Locate the cell with the specified text and output its (x, y) center coordinate. 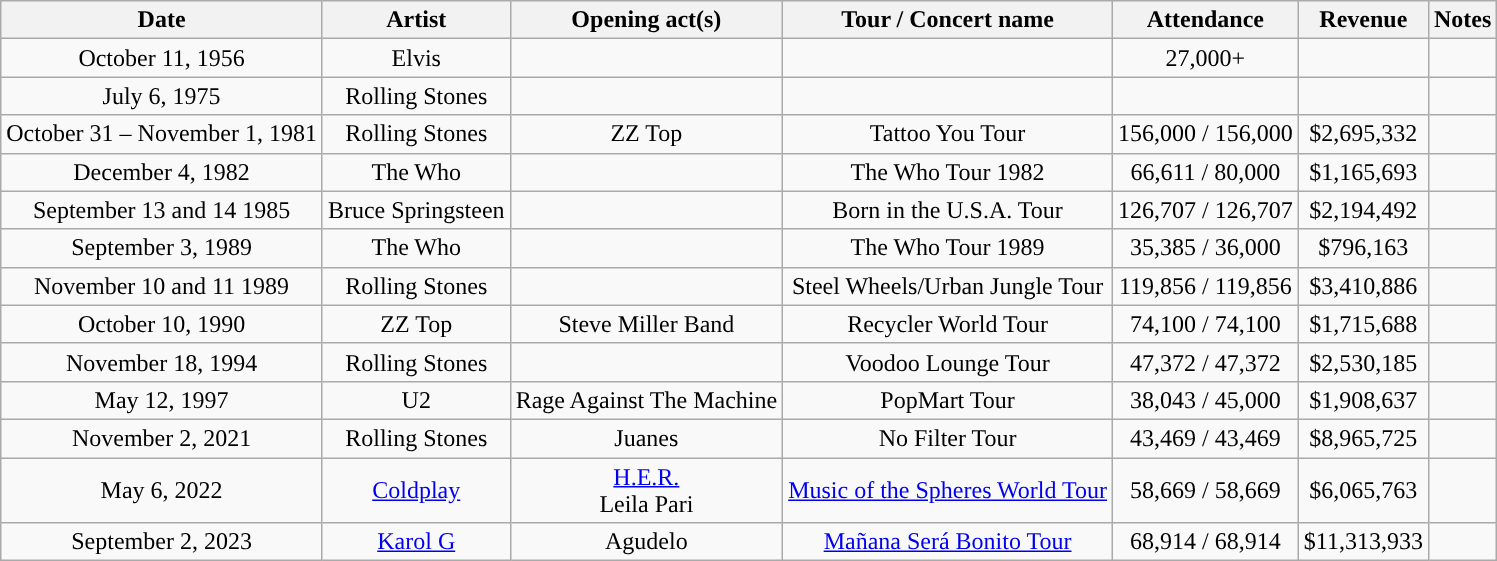
November 2, 2021 (162, 438)
$6,065,763 (1363, 490)
27,000+ (1206, 58)
156,000 / 156,000 (1206, 134)
Music of the Spheres World Tour (948, 490)
May 6, 2022 (162, 490)
Born in the U.S.A. Tour (948, 210)
43,469 / 43,469 (1206, 438)
Opening act(s) (646, 20)
PopMart Tour (948, 400)
126,707 / 126,707 (1206, 210)
December 4, 1982 (162, 172)
Coldplay (416, 490)
Juanes (646, 438)
66,611 / 80,000 (1206, 172)
68,914 / 68,914 (1206, 542)
Bruce Springsteen (416, 210)
Elvis (416, 58)
$8,965,725 (1363, 438)
The Who Tour 1989 (948, 248)
$1,908,637 (1363, 400)
Notes (1462, 20)
October 11, 1956 (162, 58)
$1,165,693 (1363, 172)
Tour / Concert name (948, 20)
July 6, 1975 (162, 96)
$2,695,332 (1363, 134)
Artist (416, 20)
Agudelo (646, 542)
74,100 / 74,100 (1206, 324)
Tattoo You Tour (948, 134)
38,043 / 45,000 (1206, 400)
$3,410,886 (1363, 286)
Revenue (1363, 20)
Steel Wheels/Urban Jungle Tour (948, 286)
September 3, 1989 (162, 248)
Rage Against The Machine (646, 400)
Recycler World Tour (948, 324)
May 12, 1997 (162, 400)
$2,530,185 (1363, 362)
$11,313,933 (1363, 542)
119,856 / 119,856 (1206, 286)
November 18, 1994 (162, 362)
Steve Miller Band (646, 324)
$1,715,688 (1363, 324)
Mañana Será Bonito Tour (948, 542)
Attendance (1206, 20)
The Who Tour 1982 (948, 172)
35,385 / 36,000 (1206, 248)
Karol G (416, 542)
Date (162, 20)
H.E.R.Leila Pari (646, 490)
$2,194,492 (1363, 210)
47,372 / 47,372 (1206, 362)
No Filter Tour (948, 438)
October 10, 1990 (162, 324)
September 2, 2023 (162, 542)
November 10 and 11 1989 (162, 286)
$796,163 (1363, 248)
September 13 and 14 1985 (162, 210)
U2 (416, 400)
58,669 / 58,669 (1206, 490)
Voodoo Lounge Tour (948, 362)
October 31 – November 1, 1981 (162, 134)
